Search for the cell housing the specified text and yield its (X, Y) center coordinate. 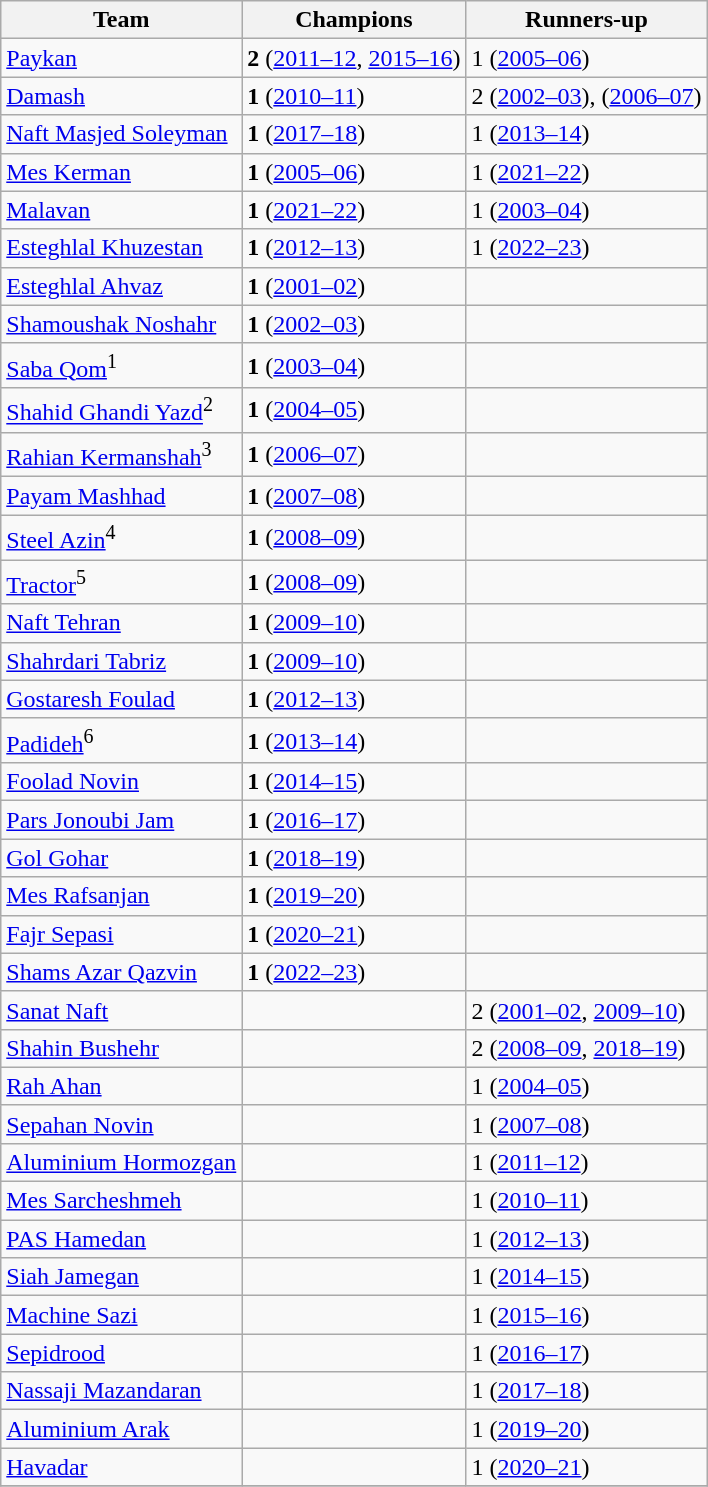
1 (2011–12) (586, 1163)
2 (2011–12, 2015–16) (354, 58)
Fajr Sepasi (122, 934)
Tractor5 (122, 582)
Paykan (122, 58)
Sepidrood (122, 1353)
Malavan (122, 210)
Machine Sazi (122, 1315)
Saba Qom1 (122, 366)
Mes Rafsanjan (122, 896)
Steel Azin4 (122, 538)
Shahrdari Tabriz (122, 661)
Esteghlal Khuzestan (122, 248)
1 (2006–07) (354, 454)
Team (122, 20)
Havadar (122, 1467)
Shamoushak Noshahr (122, 324)
Pars Jonoubi Jam (122, 820)
Shams Azar Qazvin (122, 972)
Rah Ahan (122, 1086)
Foolad Novin (122, 782)
Mes Kerman (122, 172)
1 (2001–02) (354, 286)
Siah Jamegan (122, 1277)
PAS Hamedan (122, 1239)
Mes Sarcheshmeh (122, 1201)
Runners-up (586, 20)
2 (2001–02, 2009–10) (586, 1010)
Aluminium Hormozgan (122, 1163)
Aluminium Arak (122, 1429)
2 (2002–03), (2006–07) (586, 96)
Payam Mashhad (122, 496)
Gostaresh Foulad (122, 699)
Damash (122, 96)
Rahian Kermanshah3 (122, 454)
Naft Masjed Soleyman (122, 134)
Shahid Ghandi Yazd2 (122, 410)
1 (2002–03) (354, 324)
Sanat Naft (122, 1010)
Nassaji Mazandaran (122, 1391)
Shahin Bushehr (122, 1048)
2 (2008–09, 2018–19) (586, 1048)
1 (2015–16) (586, 1315)
Naft Tehran (122, 623)
Esteghlal Ahvaz (122, 286)
1 (2018–19) (354, 858)
Padideh6 (122, 740)
Gol Gohar (122, 858)
Champions (354, 20)
Sepahan Novin (122, 1124)
